Provide the [X, Y] coordinate of the cell's center where the given text is located.  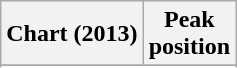
Peakposition [189, 34]
Chart (2013) [72, 34]
